Scan for the cell matching the given text and deliver its (x, y) coordinate at center. 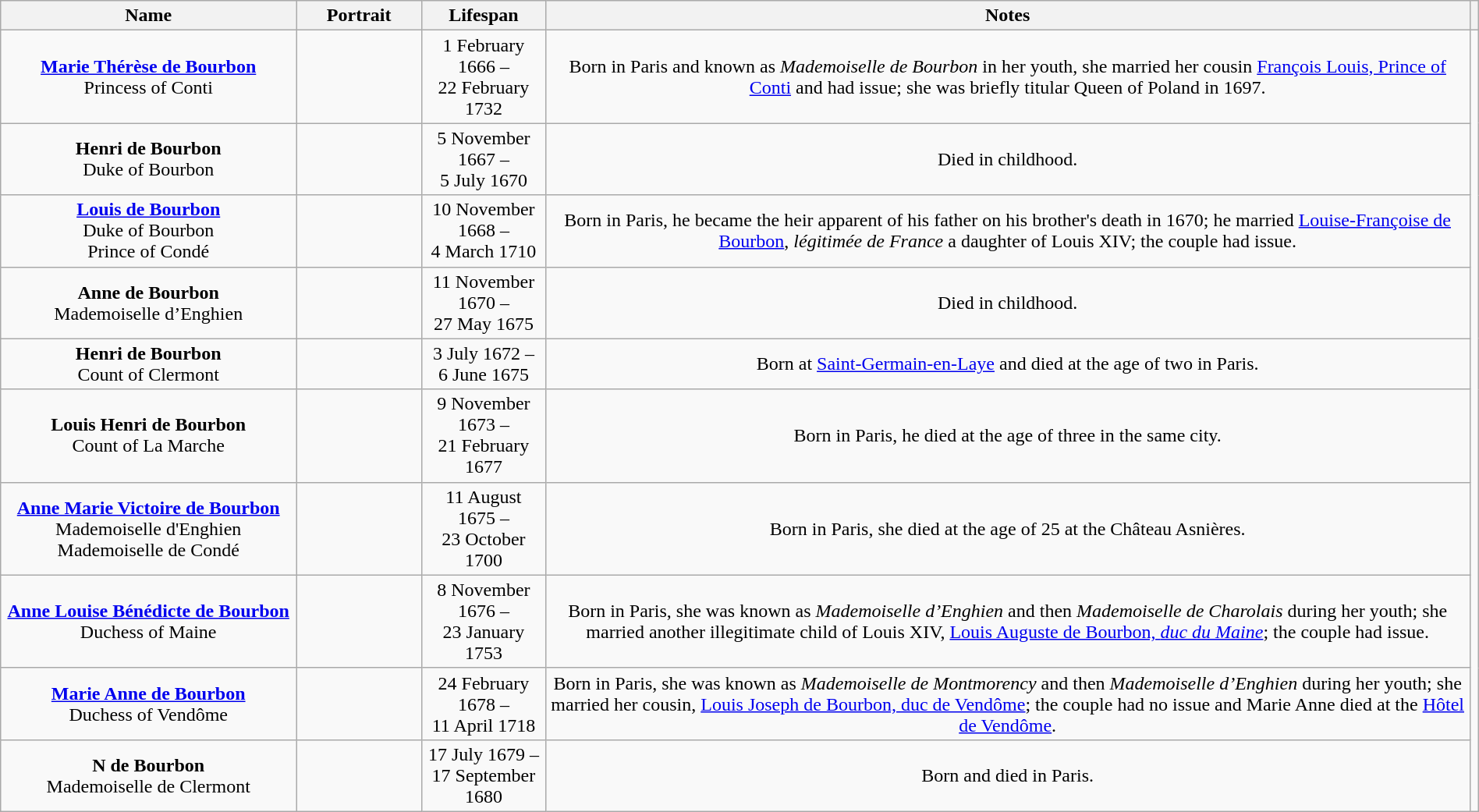
17 July 1679 – 17 September 1680 (484, 775)
Louis de BourbonDuke of BourbonPrince of Condé (148, 231)
N de BourbonMademoiselle de Clermont (148, 775)
Henri de BourbonCount of Clermont (148, 363)
11 November 1670 – 27 May 1675 (484, 303)
8 November 1676 – 23 January 1753 (484, 621)
Anne Marie Victoire de BourbonMademoiselle d'EnghienMademoiselle de Condé (148, 529)
Born and died in Paris. (1008, 775)
Louis Henri de BourbonCount of La Marche (148, 435)
5 November 1667 – 5 July 1670 (484, 159)
Lifespan (484, 16)
9 November 1673 –21 February 1677 (484, 435)
Anne de Bourbon Mademoiselle d’Enghien (148, 303)
Born in Paris, he died at the age of three in the same city. (1008, 435)
Born in Paris, she died at the age of 25 at the Château Asnières. (1008, 529)
10 November 1668 – 4 March 1710 (484, 231)
1 February 1666 – 22 February 1732 (484, 76)
11 August 1675 – 23 October 1700 (484, 529)
Marie Anne de BourbonDuchess of Vendôme (148, 704)
Anne Louise Bénédicte de BourbonDuchess of Maine (148, 621)
Portrait (359, 16)
3 July 1672 – 6 June 1675 (484, 363)
24 February 1678 – 11 April 1718 (484, 704)
Marie Thérèse de BourbonPrincess of Conti (148, 76)
Notes (1008, 16)
Henri de BourbonDuke of Bourbon (148, 159)
Name (148, 16)
Born at Saint-Germain-en-Laye and died at the age of two in Paris. (1008, 363)
